Extract the [X, Y] coordinate from the center of the cell holding the provided text.  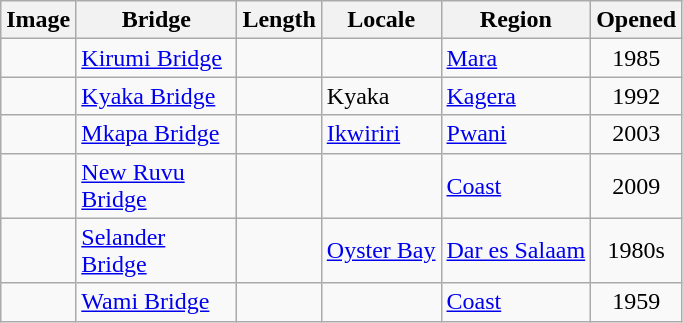
Kyaka Bridge [156, 96]
Oyster Bay [381, 250]
1959 [636, 302]
Mkapa Bridge [156, 134]
1992 [636, 96]
Dar es Salaam [516, 250]
2009 [636, 186]
Wami Bridge [156, 302]
1980s [636, 250]
2003 [636, 134]
Region [516, 20]
Ikwiriri [381, 134]
Selander Bridge [156, 250]
Bridge [156, 20]
Kagera [516, 96]
Image [38, 20]
Locale [381, 20]
Kyaka [381, 96]
Pwani [516, 134]
Opened [636, 20]
1985 [636, 58]
New Ruvu Bridge [156, 186]
Mara [516, 58]
Length [279, 20]
Kirumi Bridge [156, 58]
